Extract the (x, y) coordinate from the center of the cell holding the provided text.  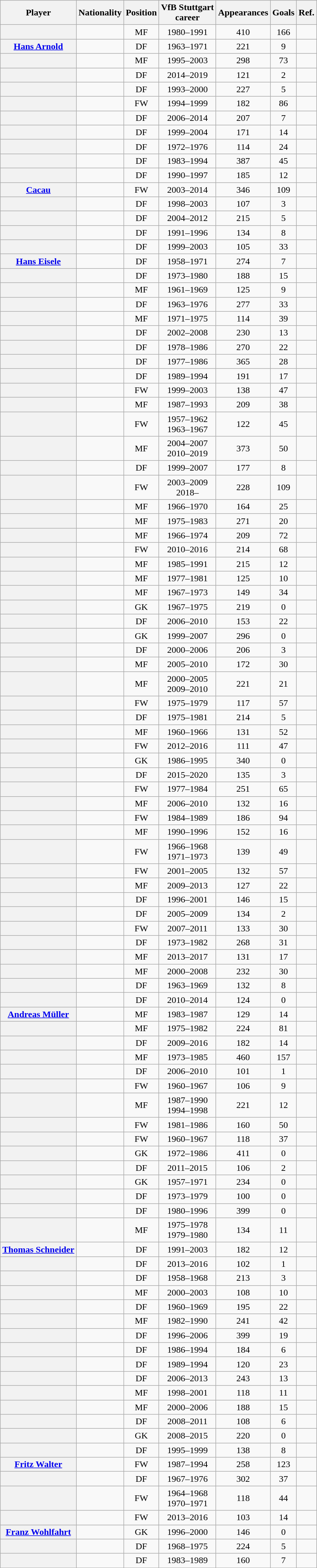
206 (243, 650)
227 (243, 89)
1981–1986 (188, 1125)
72 (284, 535)
1995–1999 (188, 1450)
28 (284, 361)
Nationality (100, 13)
1996–2001 (188, 899)
1966–1974 (188, 535)
410 (243, 32)
172 (243, 664)
1958–1971 (188, 261)
302 (243, 1479)
2000–2008 (188, 971)
166 (284, 32)
2000–2003 (188, 1292)
Cacau (38, 189)
460 (243, 1057)
86 (284, 104)
1983–1994 (188, 161)
411 (243, 1153)
195 (243, 1307)
1991–2003 (188, 1250)
135 (243, 775)
1961–1969 (188, 290)
101 (243, 1071)
274 (243, 261)
1986–1995 (188, 760)
1983–1987 (188, 1014)
1991–1996 (188, 233)
164 (243, 507)
103 (243, 1518)
1960–1969 (188, 1307)
1984–1989 (188, 818)
Franz Wohlfahrt (38, 1532)
184 (243, 1350)
2010–2014 (188, 1000)
1975–1979 (188, 703)
2005–2009 (188, 914)
Appearances (243, 13)
2009–2016 (188, 1043)
1972–1986 (188, 1153)
157 (284, 1057)
1980–1996 (188, 1211)
42 (284, 1321)
228 (243, 487)
1978–1986 (188, 347)
340 (243, 760)
2007–2011 (188, 928)
1973–1979 (188, 1196)
Position (141, 13)
186 (243, 818)
1994–1999 (188, 104)
1973–1980 (188, 276)
123 (284, 1464)
105 (243, 247)
1967–1973 (188, 593)
387 (243, 161)
171 (243, 132)
1973–1982 (188, 943)
185 (243, 175)
133 (243, 928)
117 (243, 703)
19 (284, 1335)
296 (243, 635)
2015–2020 (188, 775)
2003–20092018– (188, 487)
49 (284, 852)
270 (243, 347)
1957–19621963–1967 (188, 424)
34 (284, 593)
251 (243, 789)
1993–2000 (188, 89)
1980–1991 (188, 32)
1977–1986 (188, 361)
2010–2016 (188, 550)
2004–2012 (188, 218)
1998–2003 (188, 204)
177 (243, 468)
220 (243, 1436)
24 (284, 146)
1968–1975 (188, 1546)
230 (243, 333)
2009–2013 (188, 885)
81 (284, 1029)
2011–2015 (188, 1167)
1975–19781979–1980 (188, 1230)
298 (243, 61)
1982–1990 (188, 1321)
1998–2001 (188, 1393)
2014–2019 (188, 75)
234 (243, 1182)
2008–2015 (188, 1436)
73 (284, 61)
1963–1969 (188, 986)
1996–2006 (188, 1335)
2008–2011 (188, 1422)
107 (243, 204)
139 (243, 852)
152 (243, 832)
52 (284, 732)
127 (243, 885)
23 (284, 1364)
68 (284, 550)
1967–1975 (188, 607)
102 (243, 1264)
1985–1991 (188, 564)
1958–1968 (188, 1278)
1964–19681970–1971 (188, 1498)
121 (243, 75)
Thomas Schneider (38, 1250)
2005–2010 (188, 664)
25 (284, 507)
129 (243, 1014)
120 (243, 1364)
1977–1981 (188, 578)
1990–1996 (188, 832)
2013–2017 (188, 957)
Ref. (307, 13)
1987–1993 (188, 404)
20 (284, 521)
213 (243, 1278)
1971–1975 (188, 318)
1995–2003 (188, 61)
365 (243, 361)
1990–1997 (188, 175)
VfB Stuttgartcareer (188, 13)
219 (243, 607)
1986–1994 (188, 1350)
373 (243, 449)
100 (243, 1196)
258 (243, 1464)
268 (243, 943)
1975–1982 (188, 1029)
1967–1976 (188, 1479)
2004–20072010–2019 (188, 449)
21 (284, 684)
1975–1983 (188, 521)
31 (284, 943)
39 (284, 318)
1973–1985 (188, 1057)
38 (284, 404)
277 (243, 304)
124 (243, 1000)
153 (243, 621)
94 (284, 818)
1972–1976 (188, 146)
207 (243, 118)
1963–1971 (188, 46)
1960–1966 (188, 732)
271 (243, 521)
243 (243, 1378)
2012–2016 (188, 746)
65 (284, 789)
Goals (284, 13)
122 (243, 424)
1983–1989 (188, 1560)
1975–1981 (188, 718)
1966–19681971–1973 (188, 852)
Hans Arnold (38, 46)
Hans Eisele (38, 261)
2006–2014 (188, 118)
111 (243, 746)
1963–1976 (188, 304)
1977–1984 (188, 789)
1957–1971 (188, 1182)
Player (38, 13)
191 (243, 376)
149 (243, 593)
2001–2005 (188, 871)
2003–2014 (188, 189)
1987–19901994–1998 (188, 1105)
1999–2004 (188, 132)
Fritz Walter (38, 1464)
1996–2000 (188, 1532)
1987–1994 (188, 1464)
232 (243, 971)
346 (243, 189)
241 (243, 1321)
Andreas Müller (38, 1014)
1966–1970 (188, 507)
2006–2013 (188, 1378)
44 (284, 1498)
2002–2008 (188, 333)
2000–20052009–2010 (188, 684)
